Search for the cell housing the specified text and yield its [x, y] center coordinate. 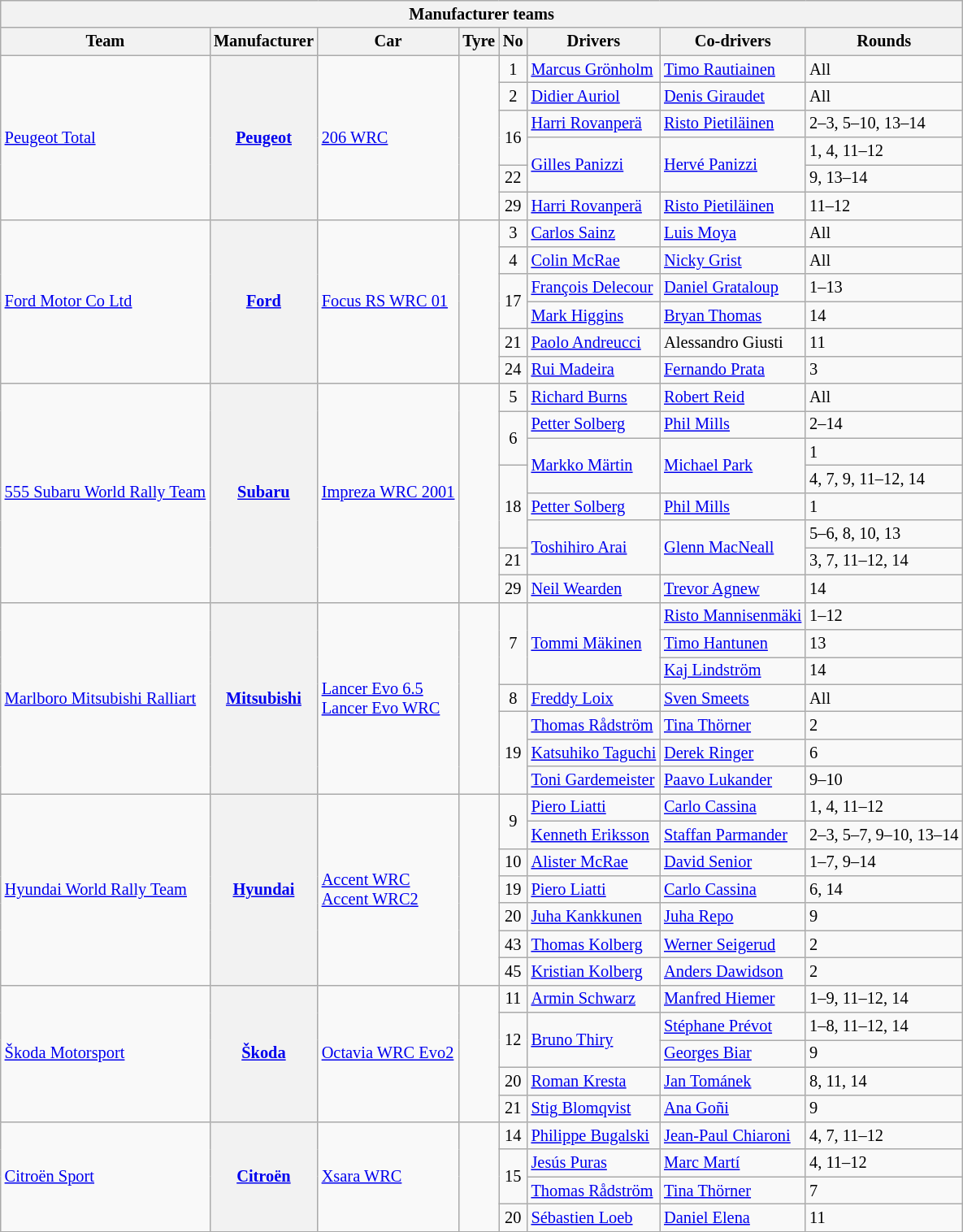
Katsuhiko Taguchi [594, 753]
Manufacturer teams [482, 14]
Manfred Hiemer [733, 999]
Ana Goñi [733, 1108]
Paolo Andreucci [594, 342]
22 [514, 178]
Manufacturer [263, 41]
Jean-Paul Chiaroni [733, 1135]
Tommi Mäkinen [594, 644]
9, 13–14 [884, 178]
16 [514, 137]
Luis Moya [733, 233]
17 [514, 301]
Timo Rautiainen [733, 69]
Alessandro Giusti [733, 342]
Citroën Sport [106, 1177]
Marcus Grönholm [594, 69]
15 [514, 1177]
Philippe Bugalski [594, 1135]
206 WRC [388, 137]
Anders Dawidson [733, 971]
Ford Motor Co Ltd [106, 301]
Trevor Agnew [733, 588]
24 [514, 370]
11–12 [884, 206]
Marlboro Mitsubishi Ralliart [106, 698]
8 [514, 698]
9–10 [884, 780]
Focus RS WRC 01 [388, 301]
Denis Giraudet [733, 96]
Juha Kankkunen [594, 917]
Toni Gardemeister [594, 780]
4, 7, 11–12 [884, 1135]
2–3, 5–7, 9–10, 13–14 [884, 835]
Daniel Grataloup [733, 288]
François Delecour [594, 288]
Mark Higgins [594, 315]
43 [514, 944]
Derek Ringer [733, 753]
1–12 [884, 616]
45 [514, 971]
Kristian Kolberg [594, 971]
13 [884, 643]
Citroën [263, 1177]
Bryan Thomas [733, 315]
Alister McRae [594, 862]
Rounds [884, 41]
555 Subaru World Rally Team [106, 492]
2–3, 5–10, 13–14 [884, 124]
Drivers [594, 41]
Thomas Kolberg [594, 944]
Xsara WRC [388, 1177]
Georges Biar [733, 1053]
Juha Repo [733, 917]
Gilles Panizzi [594, 164]
Armin Schwarz [594, 999]
Richard Burns [594, 397]
Car [388, 41]
Daniel Elena [733, 1217]
Didier Auriol [594, 96]
Peugeot [263, 137]
Jan Tománek [733, 1081]
Co-drivers [733, 41]
Subaru [263, 492]
Sébastien Loeb [594, 1217]
Michael Park [733, 465]
Lancer Evo 6.5Lancer Evo WRC [388, 698]
Octavia WRC Evo2 [388, 1053]
Kenneth Eriksson [594, 835]
Roman Kresta [594, 1081]
Ford [263, 301]
Stig Blomqvist [594, 1108]
Glenn MacNeall [733, 548]
18 [514, 505]
Freddy Loix [594, 698]
Hyundai [263, 889]
Nicky Grist [733, 260]
No [514, 41]
Impreza WRC 2001 [388, 492]
Timo Hantunen [733, 643]
5–6, 8, 10, 13 [884, 534]
Colin McRae [594, 260]
3, 7, 11–12, 14 [884, 561]
Robert Reid [733, 397]
Jesús Puras [594, 1163]
Risto Mannisenmäki [733, 616]
Marc Martí [733, 1163]
1–9, 11–12, 14 [884, 999]
4, 11–12 [884, 1163]
Tyre [479, 41]
1–8, 11–12, 14 [884, 1026]
Peugeot Total [106, 137]
8, 11, 14 [884, 1081]
4, 7, 9, 11–12, 14 [884, 479]
5 [514, 397]
Paavo Lukander [733, 780]
1–13 [884, 288]
10 [514, 862]
Škoda [263, 1053]
Fernando Prata [733, 370]
David Senior [733, 862]
Hervé Panizzi [733, 164]
Stéphane Prévot [733, 1026]
Kaj Lindström [733, 670]
Škoda Motorsport [106, 1053]
Markko Märtin [594, 465]
Bruno Thiry [594, 1040]
4 [514, 260]
1–7, 9–14 [884, 862]
Carlos Sainz [594, 233]
Toshihiro Arai [594, 548]
Werner Seigerud [733, 944]
Sven Smeets [733, 698]
Accent WRCAccent WRC2 [388, 889]
12 [514, 1040]
Neil Wearden [594, 588]
Team [106, 41]
2–14 [884, 424]
Mitsubishi [263, 698]
Staffan Parmander [733, 835]
6, 14 [884, 889]
Rui Madeira [594, 370]
Hyundai World Rally Team [106, 889]
